Pinpoint the cell where the given text exists, returning its (X, Y) midpoint coordinate. 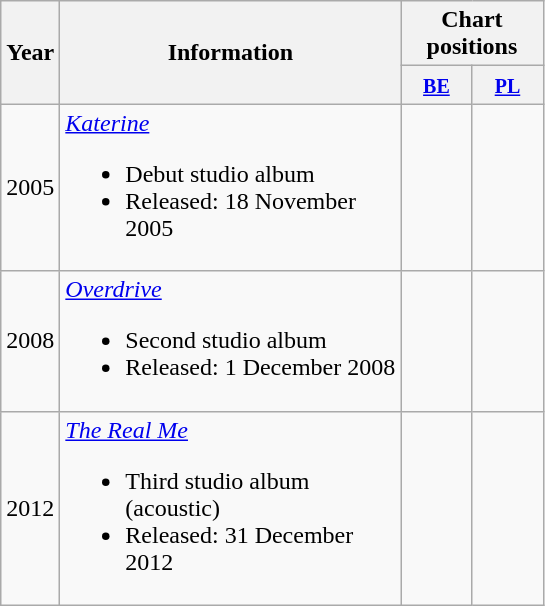
PL (508, 85)
Information (230, 52)
BE (436, 85)
OverdriveSecond studio albumReleased: 1 December 2008 (230, 341)
KaterineDebut studio albumReleased: 18 November 2005 (230, 188)
The Real MeThird studio album (acoustic)Released: 31 December 2012 (230, 508)
2008 (30, 341)
2005 (30, 188)
2012 (30, 508)
Chart positions (472, 34)
Year (30, 52)
